Search for the cell housing the specified text and yield its (X, Y) center coordinate. 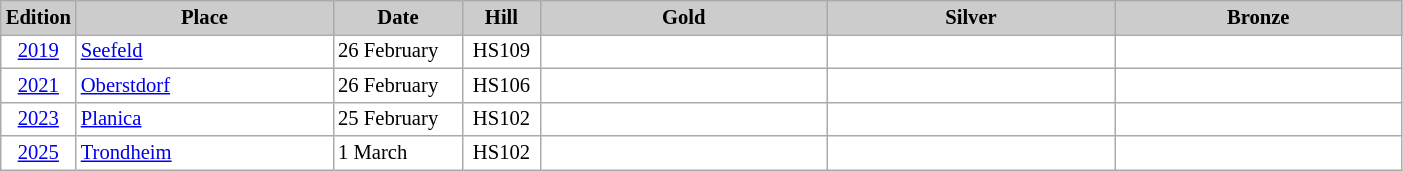
2021 (38, 85)
Edition (38, 17)
Trondheim (204, 153)
Hill (502, 17)
2023 (38, 119)
2025 (38, 153)
1 March (398, 153)
Planica (204, 119)
HS106 (502, 85)
2019 (38, 51)
Place (204, 17)
Gold (684, 17)
HS109 (502, 51)
Oberstdorf (204, 85)
Date (398, 17)
Silver (970, 17)
Seefeld (204, 51)
25 February (398, 119)
Bronze (1258, 17)
